Search for the cell housing the specified text and yield its (x, y) center coordinate. 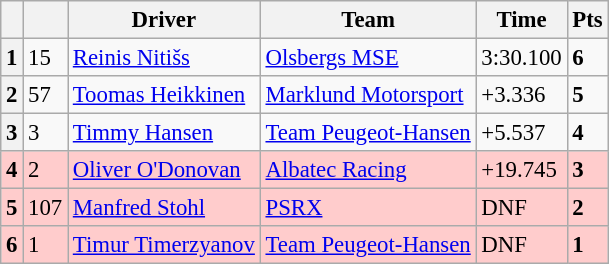
+19.745 (522, 170)
PSRX (368, 208)
Time (522, 20)
Team (368, 20)
Timmy Hansen (164, 133)
107 (46, 208)
+3.336 (522, 95)
Driver (164, 20)
Manfred Stohl (164, 208)
Timur Timerzyanov (164, 245)
Olsbergs MSE (368, 58)
Oliver O'Donovan (164, 170)
Reinis Nitišs (164, 58)
3:30.100 (522, 58)
15 (46, 58)
Albatec Racing (368, 170)
57 (46, 95)
+5.537 (522, 133)
Pts (588, 20)
Toomas Heikkinen (164, 95)
Marklund Motorsport (368, 95)
